Identify which cell holds the provided text, then report its [x, y] central coordinate. 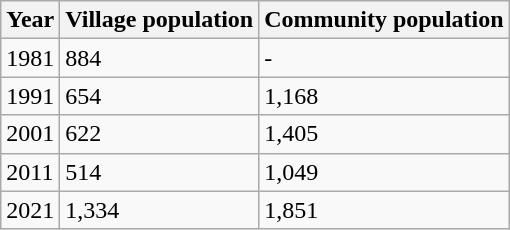
654 [160, 96]
622 [160, 134]
1,405 [384, 134]
1,334 [160, 210]
514 [160, 172]
Village population [160, 20]
1991 [30, 96]
2011 [30, 172]
Year [30, 20]
2021 [30, 210]
1,851 [384, 210]
1,168 [384, 96]
1981 [30, 58]
884 [160, 58]
- [384, 58]
2001 [30, 134]
1,049 [384, 172]
Community population [384, 20]
